Identify which cell holds the provided text, then report its (X, Y) central coordinate. 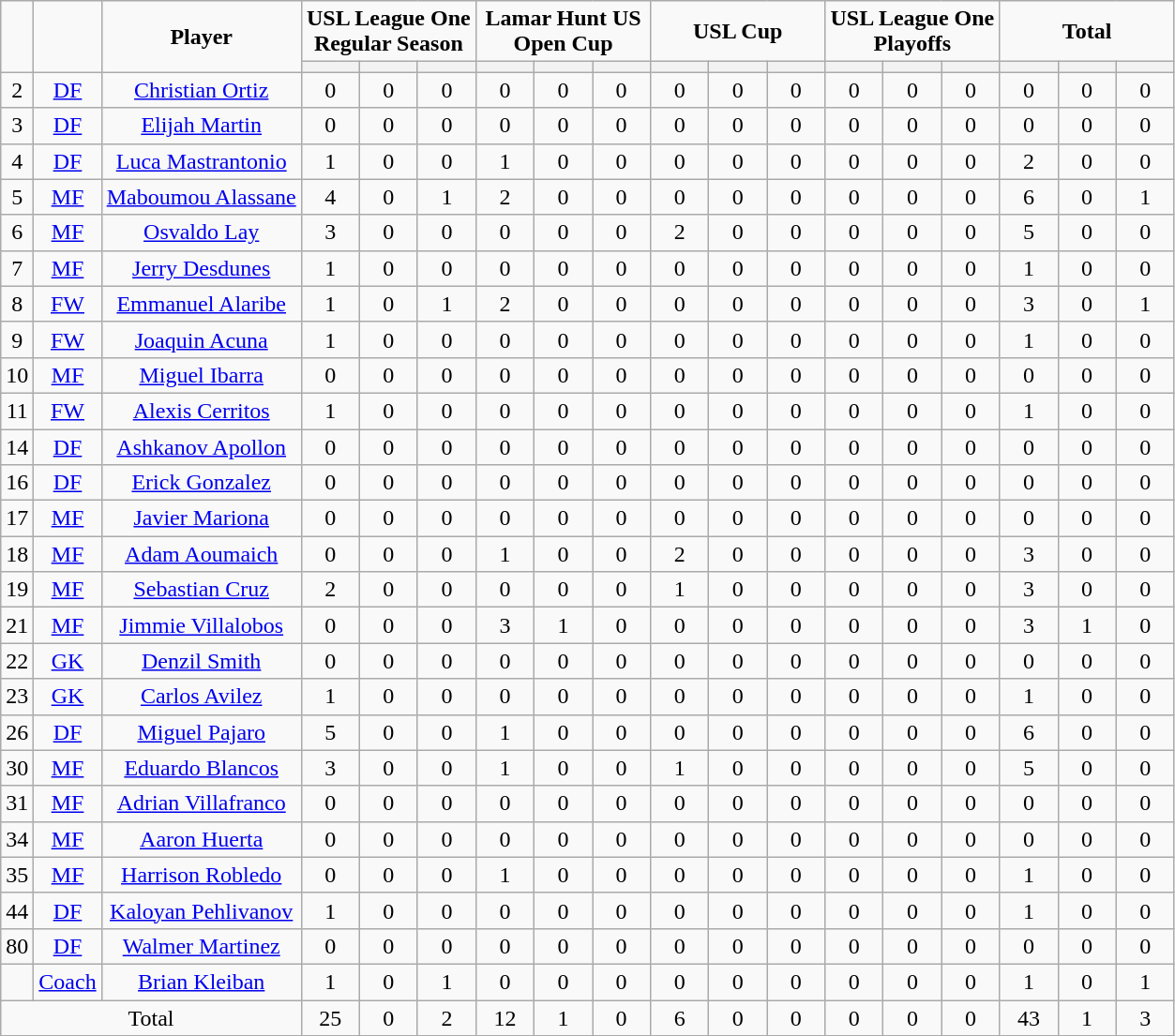
14 (17, 447)
Coach (68, 982)
34 (17, 839)
Brian Kleiban (201, 982)
22 (17, 661)
Adam Aoumaich (201, 554)
16 (17, 483)
Luca Mastrantonio (201, 161)
Maboumou Alassane (201, 197)
Eduardo Blancos (201, 768)
Miguel Pajaro (201, 732)
Alexis Cerritos (201, 411)
9 (17, 339)
12 (505, 1017)
7 (17, 268)
35 (17, 875)
10 (17, 375)
Erick Gonzalez (201, 483)
Walmer Martinez (201, 946)
Lamar Hunt US Open Cup (563, 32)
Miguel Ibarra (201, 375)
Aaron Huerta (201, 839)
Harrison Robledo (201, 875)
30 (17, 768)
26 (17, 732)
USL League One Playoffs (912, 32)
Adrian Villafranco (201, 803)
Kaloyan Pehlivanov (201, 910)
USL Cup (738, 32)
8 (17, 304)
Joaquin Acuna (201, 339)
43 (1029, 1017)
19 (17, 590)
Javier Mariona (201, 518)
25 (330, 1017)
23 (17, 697)
Player (201, 37)
Emmanuel Alaribe (201, 304)
21 (17, 625)
18 (17, 554)
Carlos Avilez (201, 697)
80 (17, 946)
USL League One Regular Season (388, 32)
44 (17, 910)
Jimmie Villalobos (201, 625)
Jerry Desdunes (201, 268)
17 (17, 518)
Sebastian Cruz (201, 590)
31 (17, 803)
Christian Ortiz (201, 90)
Elijah Martin (201, 126)
Osvaldo Lay (201, 233)
Denzil Smith (201, 661)
11 (17, 411)
Ashkanov Apollon (201, 447)
